Output the [x, y] coordinate of the center of the cell containing the given text.  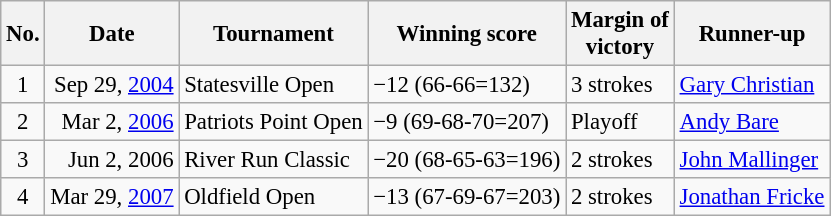
River Run Classic [274, 160]
Winning score [467, 34]
John Mallinger [752, 160]
Margin ofvictory [620, 34]
No. [23, 34]
Gary Christian [752, 85]
Playoff [620, 122]
4 [23, 197]
3 strokes [620, 85]
2 [23, 122]
Statesville Open [274, 85]
Jun 2, 2006 [112, 160]
Sep 29, 2004 [112, 85]
Oldfield Open [274, 197]
Mar 29, 2007 [112, 197]
Jonathan Fricke [752, 197]
−20 (68-65-63=196) [467, 160]
Mar 2, 2006 [112, 122]
Andy Bare [752, 122]
Tournament [274, 34]
3 [23, 160]
−12 (66-66=132) [467, 85]
−13 (67-69-67=203) [467, 197]
1 [23, 85]
−9 (69-68-70=207) [467, 122]
Runner-up [752, 34]
Patriots Point Open [274, 122]
Date [112, 34]
